Return [X, Y] of the center of cell containing provided text 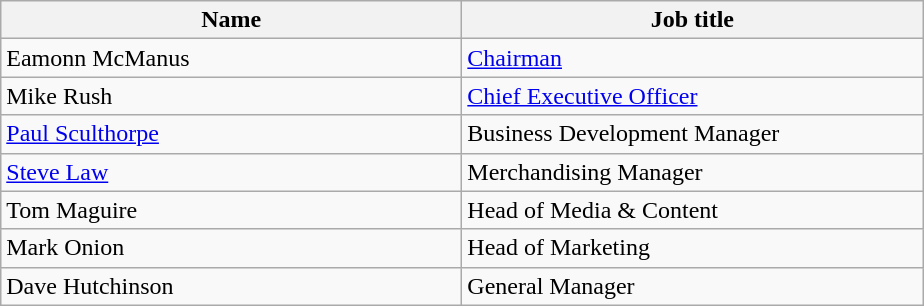
Head of Media & Content [692, 210]
Business Development Manager [692, 134]
Tom Maguire [232, 210]
Eamonn McManus [232, 58]
Name [232, 20]
Chairman [692, 58]
Job title [692, 20]
General Manager [692, 286]
Dave Hutchinson [232, 286]
Head of Marketing [692, 248]
Steve Law [232, 172]
Paul Sculthorpe [232, 134]
Chief Executive Officer [692, 96]
Merchandising Manager [692, 172]
Mark Onion [232, 248]
Mike Rush [232, 96]
